Detect which cell encompasses the target text, then output its (x, y) center coordinate. 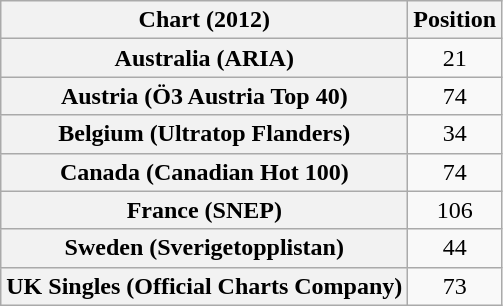
Australia (ARIA) (204, 58)
Sweden (Sverigetopplistan) (204, 248)
73 (455, 286)
34 (455, 134)
106 (455, 210)
Austria (Ö3 Austria Top 40) (204, 96)
44 (455, 248)
Position (455, 20)
Belgium (Ultratop Flanders) (204, 134)
Canada (Canadian Hot 100) (204, 172)
Chart (2012) (204, 20)
21 (455, 58)
France (SNEP) (204, 210)
UK Singles (Official Charts Company) (204, 286)
